Return (x, y) of the center of cell containing provided text 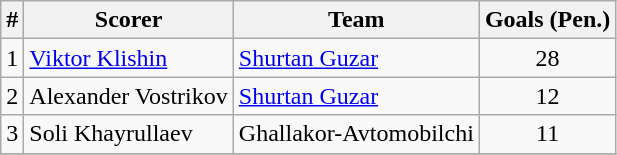
Ghallakor-Avtomobilchi (356, 134)
# (12, 20)
Viktor Klishin (128, 58)
Scorer (128, 20)
3 (12, 134)
2 (12, 96)
Soli Khayrullaev (128, 134)
Goals (Pen.) (547, 20)
Team (356, 20)
12 (547, 96)
Alexander Vostrikov (128, 96)
11 (547, 134)
1 (12, 58)
28 (547, 58)
